Search for the cell housing the specified text and yield its [x, y] center coordinate. 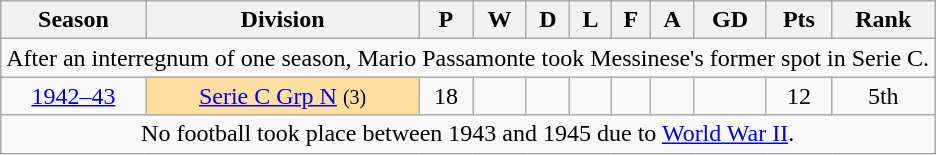
Serie C Grp N (3) [282, 96]
L [590, 20]
Division [282, 20]
D [548, 20]
No football took place between 1943 and 1945 due to World War II. [468, 134]
Pts [799, 20]
Season [74, 20]
18 [446, 96]
A [672, 20]
GD [730, 20]
5th [884, 96]
1942–43 [74, 96]
Rank [884, 20]
After an interregnum of one season, Mario Passamonte took Messinese's former spot in Serie C. [468, 58]
P [446, 20]
12 [799, 96]
W [500, 20]
F [630, 20]
